For the text-containing cell, return its midpoint in (x, y) coordinate format. 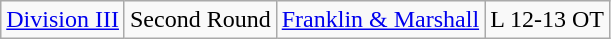
Division III (63, 20)
Franklin & Marshall (380, 20)
L 12-13 OT (548, 20)
Second Round (200, 20)
